Extract the (X, Y) coordinate from the center of the cell holding the provided text.  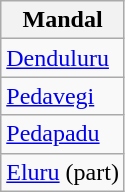
Mandal (63, 20)
Eluru (part) (63, 172)
Denduluru (63, 58)
Pedapadu (63, 134)
Pedavegi (63, 96)
